Output the (x, y) coordinate of the center of the cell containing the given text.  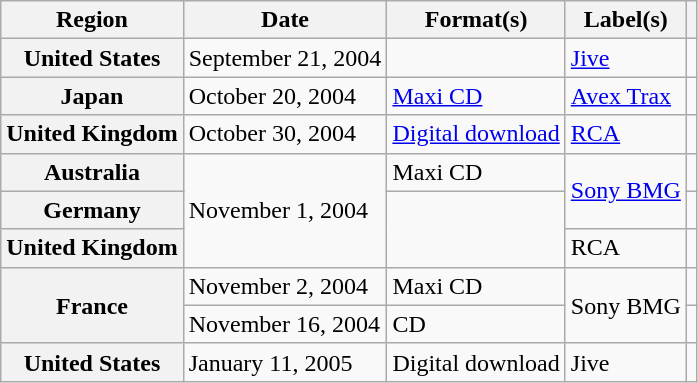
November 1, 2004 (285, 210)
November 16, 2004 (285, 324)
France (92, 305)
October 30, 2004 (285, 134)
Australia (92, 172)
January 11, 2005 (285, 362)
CD (476, 324)
Format(s) (476, 20)
Date (285, 20)
Avex Trax (626, 96)
October 20, 2004 (285, 96)
Region (92, 20)
Label(s) (626, 20)
November 2, 2004 (285, 286)
Japan (92, 96)
September 21, 2004 (285, 58)
Germany (92, 210)
